Search for the cell housing the specified text and yield its (x, y) center coordinate. 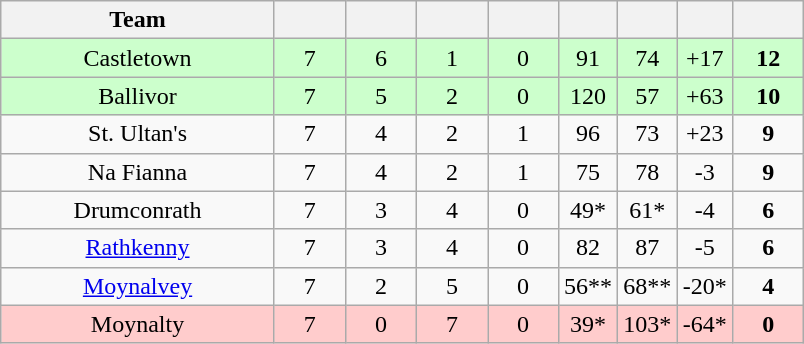
-4 (705, 210)
-20* (705, 286)
+63 (705, 96)
+23 (705, 134)
Rathkenny (138, 248)
39* (588, 324)
Team (138, 20)
75 (588, 172)
+17 (705, 58)
96 (588, 134)
Na Fianna (138, 172)
73 (648, 134)
68** (648, 286)
74 (648, 58)
Moynalty (138, 324)
Ballivor (138, 96)
12 (768, 58)
103* (648, 324)
Castletown (138, 58)
78 (648, 172)
St. Ultan's (138, 134)
Moynalvey (138, 286)
10 (768, 96)
56** (588, 286)
-5 (705, 248)
57 (648, 96)
82 (588, 248)
61* (648, 210)
49* (588, 210)
Drumconrath (138, 210)
91 (588, 58)
87 (648, 248)
120 (588, 96)
-64* (705, 324)
-3 (705, 172)
